Find where the given text appears and provide that cell's center as (x, y) coordinate. 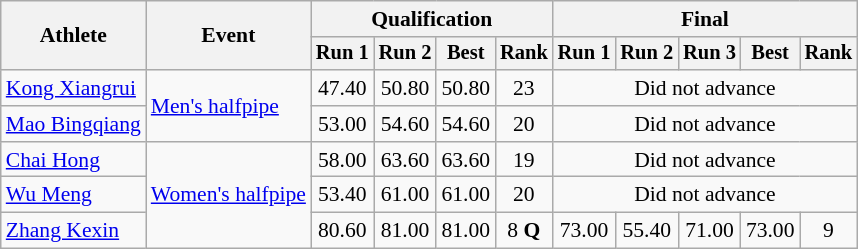
Kong Xiangrui (74, 88)
Run 3 (710, 54)
Wu Meng (74, 195)
47.40 (342, 88)
58.00 (342, 160)
Mao Bingqiang (74, 124)
80.60 (342, 231)
53.00 (342, 124)
Event (228, 36)
Zhang Kexin (74, 231)
Qualification (432, 19)
19 (524, 160)
23 (524, 88)
9 (829, 231)
Men's halfpipe (228, 106)
71.00 (710, 231)
Women's halfpipe (228, 196)
53.40 (342, 195)
Chai Hong (74, 160)
Final (705, 19)
Athlete (74, 36)
55.40 (646, 231)
8 Q (524, 231)
